Identify which cell holds the provided text, then report its (x, y) central coordinate. 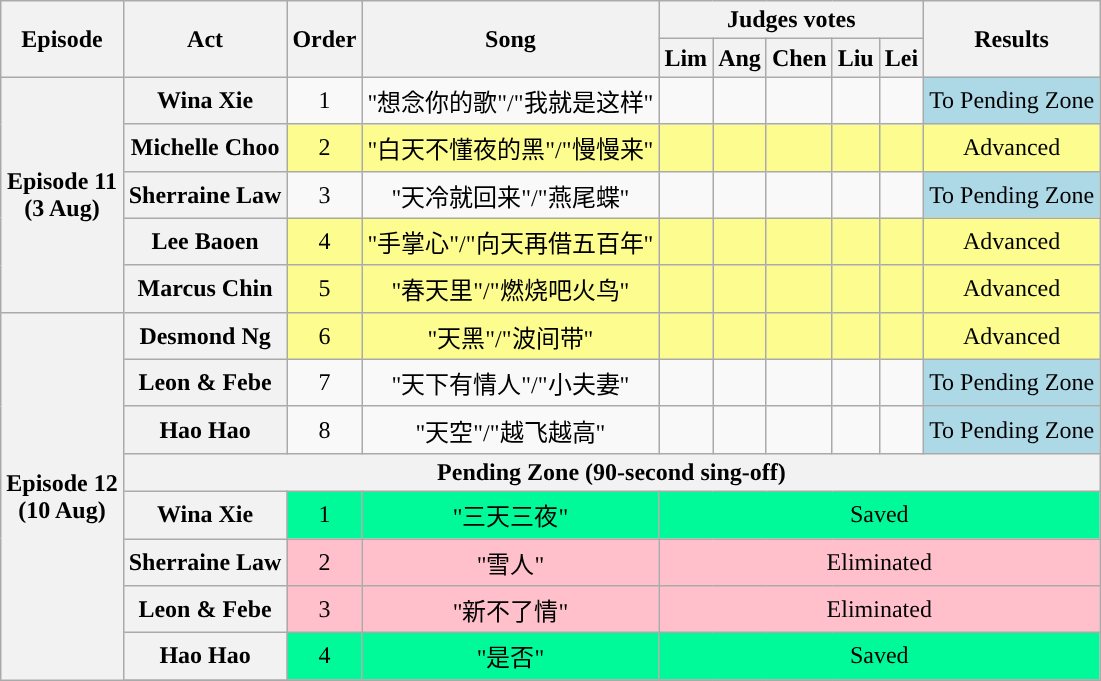
Episode (62, 39)
"天黑"/"波间带" (510, 336)
Marcus Chin (205, 288)
"新不了情" (510, 610)
Episode 11(3 Aug) (62, 194)
"是否" (510, 656)
Song (510, 39)
Episode 12(10 Aug) (62, 496)
"三天三夜" (510, 514)
Desmond Ng (205, 336)
Lee Baoen (205, 242)
Michelle Choo (205, 148)
"天冷就回来"/"燕尾蝶" (510, 194)
Pending Zone (90-second sing-off) (611, 472)
Order (324, 39)
"天下有情人"/"小夫妻" (510, 382)
Ang (740, 58)
"想念你的歌"/"我就是这样" (510, 100)
7 (324, 382)
"白天不懂夜的黑"/"慢慢来" (510, 148)
8 (324, 430)
"天空"/"越飞越高" (510, 430)
Liu (856, 58)
Results (1012, 39)
6 (324, 336)
"春天里"/"燃烧吧火鸟" (510, 288)
5 (324, 288)
Chen (799, 58)
Judges votes (792, 20)
Lei (901, 58)
"手掌心"/"向天再借五百年" (510, 242)
Lim (686, 58)
Act (205, 39)
"雪人" (510, 562)
